Pinpoint the cell where the given text exists, returning its [x, y] midpoint coordinate. 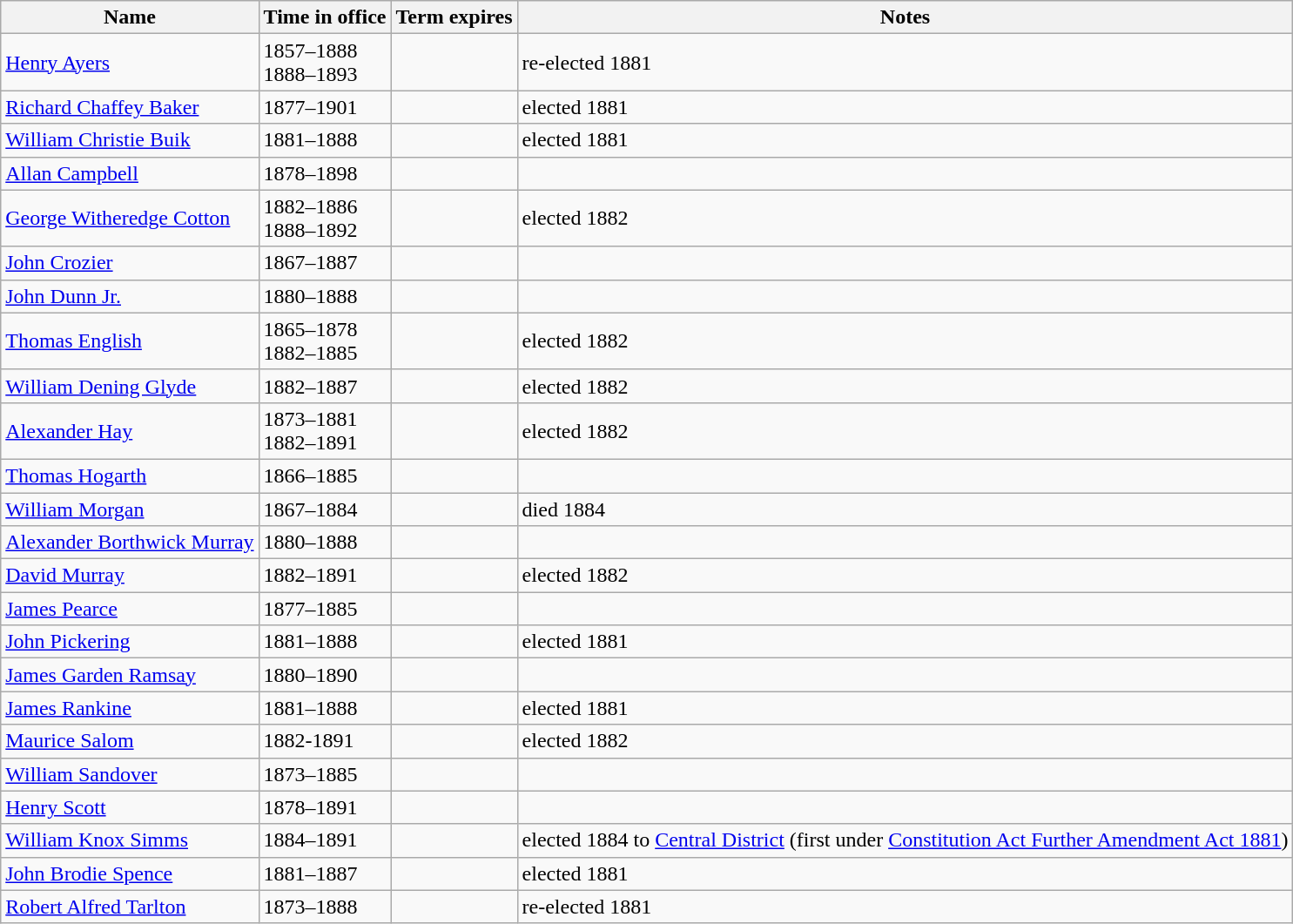
1866–1885 [325, 475]
1873–1888 [325, 907]
Robert Alfred Tarlton [130, 907]
John Brodie Spence [130, 873]
1880–1890 [325, 675]
1878–1898 [325, 173]
died 1884 [906, 509]
Name [130, 17]
1873–18811882–1891 [325, 430]
James Pearce [130, 609]
1881–1887 [325, 873]
William Knox Simms [130, 840]
William Morgan [130, 509]
Notes [906, 17]
Allan Campbell [130, 173]
Richard Chaffey Baker [130, 107]
William Dening Glyde [130, 386]
Term expires [455, 17]
James Garden Ramsay [130, 675]
Henry Scott [130, 807]
John Crozier [130, 263]
elected 1884 to Central District (first under Constitution Act Further Amendment Act 1881) [906, 840]
1865–18781882–1885 [325, 341]
John Pickering [130, 642]
John Dunn Jr. [130, 296]
1882–18861888–1892 [325, 218]
Henry Ayers [130, 63]
1884–1891 [325, 840]
Thomas Hogarth [130, 475]
Thomas English [130, 341]
1878–1891 [325, 807]
1867–1887 [325, 263]
1882–1887 [325, 386]
George Witheredge Cotton [130, 218]
James Rankine [130, 708]
William Sandover [130, 774]
1877–1901 [325, 107]
Time in office [325, 17]
Alexander Hay [130, 430]
1882–1891 [325, 576]
1867–1884 [325, 509]
1873–1885 [325, 774]
1857–18881888–1893 [325, 63]
David Murray [130, 576]
Alexander Borthwick Murray [130, 543]
Maurice Salom [130, 741]
William Christie Buik [130, 140]
1882-1891 [325, 741]
1877–1885 [325, 609]
